Return [x, y] of the center of cell containing provided text 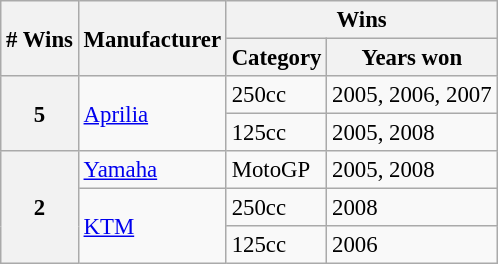
5 [40, 114]
2005, 2006, 2007 [412, 95]
Aprilia [152, 114]
Years won [412, 58]
Category [276, 58]
# Wins [40, 38]
Wins [361, 20]
Manufacturer [152, 38]
MotoGP [276, 170]
2006 [412, 245]
KTM [152, 226]
2008 [412, 208]
2 [40, 208]
Yamaha [152, 170]
